Return (X, Y) of the center of cell containing provided text 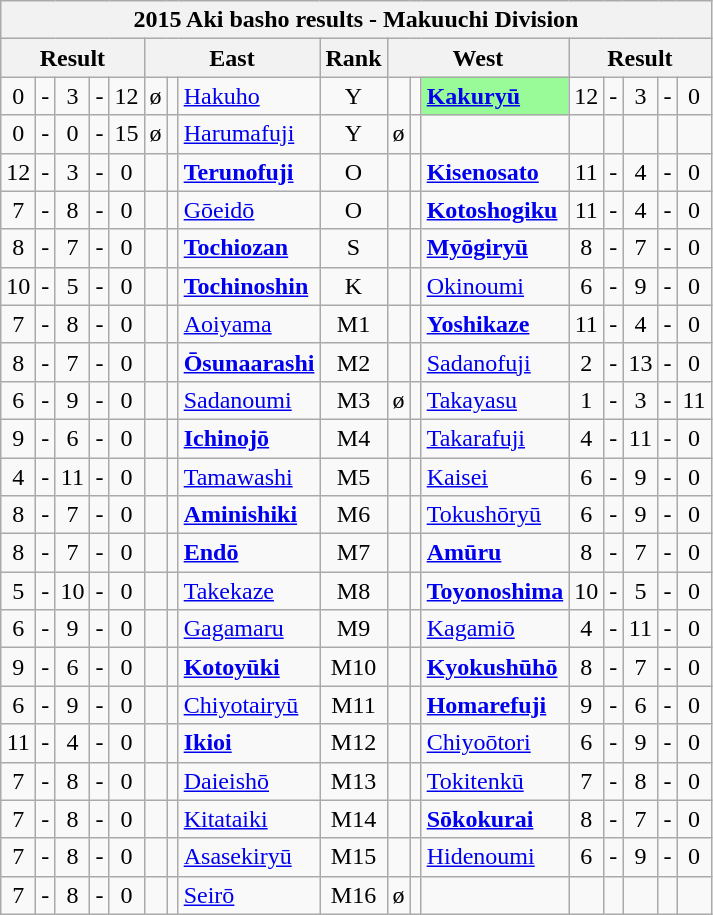
Sadanoumi (249, 400)
Takarafuji (495, 438)
13 (640, 362)
Gagamaru (249, 629)
Yoshikaze (495, 324)
East (232, 58)
Myōgiryū (495, 248)
K (354, 286)
M5 (354, 477)
Takayasu (495, 400)
M15 (354, 857)
Hidenoumi (495, 857)
Tokitenkū (495, 781)
M12 (354, 743)
S (354, 248)
M8 (354, 591)
Terunofuji (249, 172)
M9 (354, 629)
Tokushōryū (495, 515)
Seirō (249, 895)
M14 (354, 819)
Kakuryū (495, 96)
Daieishō (249, 781)
West (478, 58)
Kaisei (495, 477)
Gōeidō (249, 210)
Sōkokurai (495, 819)
Tochiozan (249, 248)
Toyonoshima (495, 591)
Ikioi (249, 743)
Asasekiryū (249, 857)
Kagamiō (495, 629)
M2 (354, 362)
M4 (354, 438)
M11 (354, 705)
Ōsunaarashi (249, 362)
Kyokushūhō (495, 667)
2015 Aki basho results - Makuuchi Division (356, 20)
2 (586, 362)
Kitataiki (249, 819)
Aminishiki (249, 515)
Chiyoōtori (495, 743)
Endō (249, 553)
Hakuho (249, 96)
Rank (354, 58)
M3 (354, 400)
Kisenosato (495, 172)
Homarefuji (495, 705)
M10 (354, 667)
15 (126, 134)
Kotoshogiku (495, 210)
Tochinoshin (249, 286)
Sadanofuji (495, 362)
M6 (354, 515)
Okinoumi (495, 286)
Aoiyama (249, 324)
Takekaze (249, 591)
Harumafuji (249, 134)
Tamawashi (249, 477)
Chiyotairyū (249, 705)
M7 (354, 553)
Ichinojō (249, 438)
1 (586, 400)
M1 (354, 324)
M16 (354, 895)
Amūru (495, 553)
Kotoyūki (249, 667)
M13 (354, 781)
